Scan for the cell matching the given text and deliver its (x, y) coordinate at center. 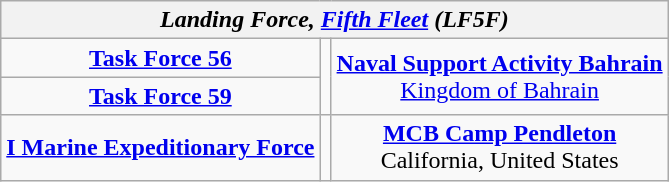
I Marine Expeditionary Force (160, 148)
Task Force 56 (160, 58)
Landing Force, Fifth Fleet (LF5F) (334, 20)
Naval Support Activity BahrainKingdom of Bahrain (500, 77)
MCB Camp PendletonCalifornia, United States (500, 148)
Task Force 59 (160, 96)
